Scan for the cell matching the given text and deliver its [X, Y] coordinate at center. 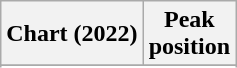
Chart (2022) [72, 34]
Peakposition [189, 34]
